Determine the (x, y) coordinate at the center of the cell enclosing the given text.  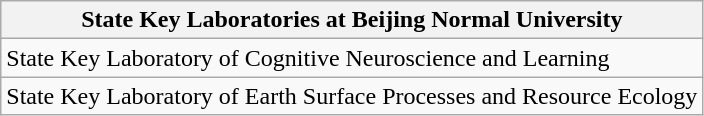
State Key Laboratory of Earth Surface Processes and Resource Ecology (352, 96)
State Key Laboratories at Beijing Normal University (352, 20)
State Key Laboratory of Cognitive Neuroscience and Learning (352, 58)
